Scan for the cell matching the given text and deliver its [x, y] coordinate at center. 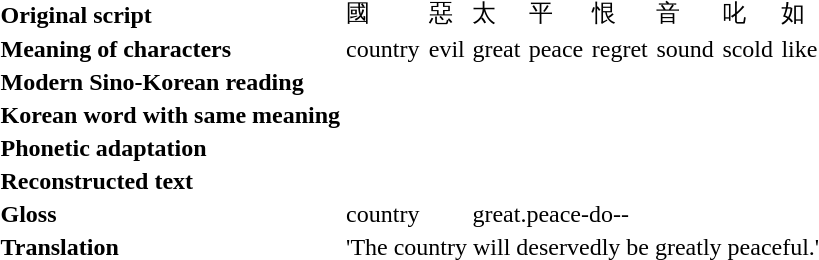
great [498, 49]
sound [686, 49]
regret [621, 49]
scold [749, 49]
evil [448, 49]
peace [557, 49]
